Pinpoint the cell where the given text exists, returning its (X, Y) midpoint coordinate. 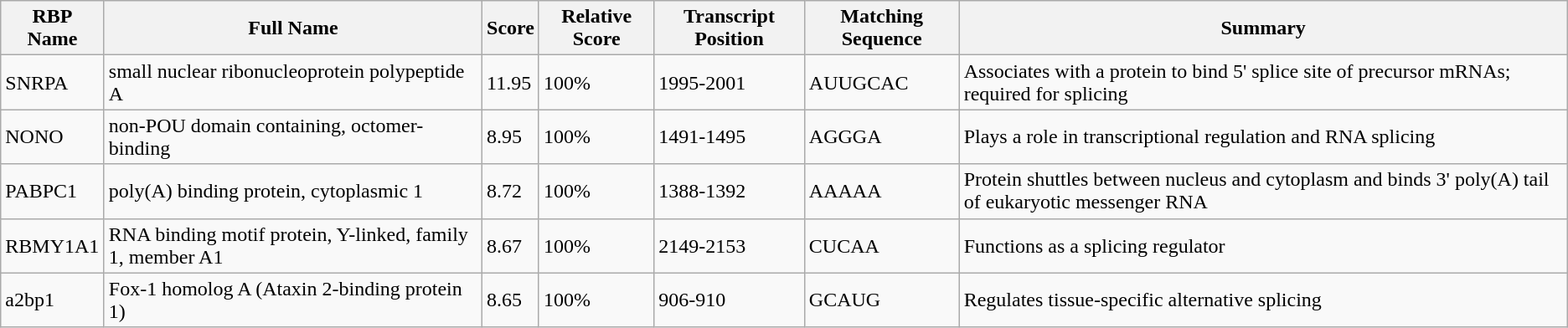
1491-1495 (730, 137)
Associates with a protein to bind 5' splice site of precursor mRNAs; required for splicing (1263, 82)
906-910 (730, 300)
small nuclear ribonucleoprotein polypeptide A (293, 82)
AUUGCAC (881, 82)
1995-2001 (730, 82)
RBP Name (53, 28)
Fox-1 homolog A (Ataxin 2-binding protein 1) (293, 300)
Full Name (293, 28)
Matching Sequence (881, 28)
8.72 (511, 191)
SNRPA (53, 82)
11.95 (511, 82)
non-POU domain containing, octomer-binding (293, 137)
AAAAA (881, 191)
Transcript Position (730, 28)
PABPC1 (53, 191)
Plays a role in transcriptional regulation and RNA splicing (1263, 137)
a2bp1 (53, 300)
8.67 (511, 246)
Regulates tissue-specific alternative splicing (1263, 300)
Relative Score (596, 28)
8.95 (511, 137)
RNA binding motif protein, Y-linked, family 1, member A1 (293, 246)
RBMY1A1 (53, 246)
Score (511, 28)
NONO (53, 137)
1388-1392 (730, 191)
Functions as a splicing regulator (1263, 246)
poly(A) binding protein, cytoplasmic 1 (293, 191)
GCAUG (881, 300)
CUCAA (881, 246)
8.65 (511, 300)
2149-2153 (730, 246)
Protein shuttles between nucleus and cytoplasm and binds 3' poly(A) tail of eukaryotic messenger RNA (1263, 191)
Summary (1263, 28)
AGGGA (881, 137)
